Detect which cell encompasses the target text, then output its [X, Y] center coordinate. 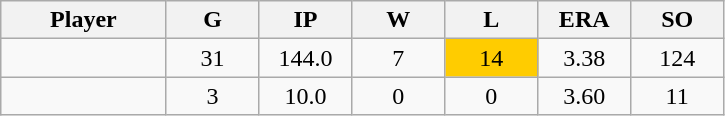
14 [492, 58]
11 [678, 96]
Player [84, 20]
31 [212, 58]
W [398, 20]
3 [212, 96]
3.38 [584, 58]
144.0 [306, 58]
7 [398, 58]
SO [678, 20]
IP [306, 20]
G [212, 20]
L [492, 20]
10.0 [306, 96]
3.60 [584, 96]
ERA [584, 20]
124 [678, 58]
